Provide the [X, Y] coordinate of the cell's center where the given text is located.  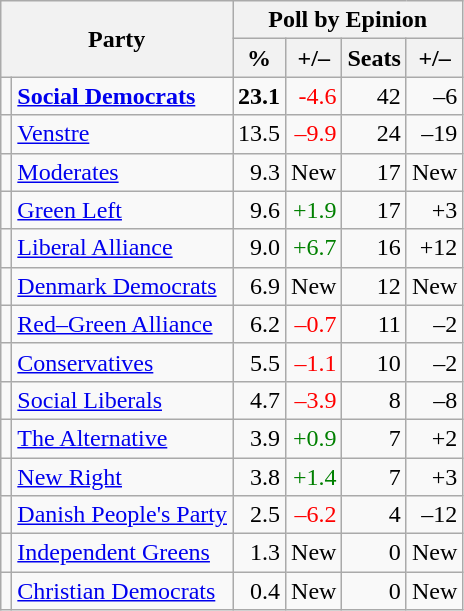
5.5 [260, 362]
+12 [434, 248]
+1.4 [314, 477]
Party [117, 39]
Liberal Alliance [122, 248]
10 [374, 362]
12 [374, 286]
6.9 [260, 286]
13.5 [260, 134]
24 [374, 134]
–0.7 [314, 324]
+2 [434, 438]
-4.6 [314, 96]
Christian Democrats [122, 591]
+1.9 [314, 210]
16 [374, 248]
Denmark Democrats [122, 286]
Social Democrats [122, 96]
Social Liberals [122, 400]
Seats [374, 58]
New Right [122, 477]
–6 [434, 96]
+6.7 [314, 248]
–8 [434, 400]
Conservatives [122, 362]
–12 [434, 515]
–3.9 [314, 400]
+0.9 [314, 438]
4.7 [260, 400]
Moderates [122, 172]
3.9 [260, 438]
–1.1 [314, 362]
11 [374, 324]
1.3 [260, 553]
–9.9 [314, 134]
9.6 [260, 210]
9.0 [260, 248]
3.8 [260, 477]
–19 [434, 134]
Red–Green Alliance [122, 324]
% [260, 58]
0.4 [260, 591]
Venstre [122, 134]
4 [374, 515]
Danish People's Party [122, 515]
8 [374, 400]
6.2 [260, 324]
Independent Greens [122, 553]
23.1 [260, 96]
Green Left [122, 210]
–6.2 [314, 515]
42 [374, 96]
The Alternative [122, 438]
2.5 [260, 515]
Poll by Epinion [348, 20]
9.3 [260, 172]
